Determine the (X, Y) coordinate at the center of the cell enclosing the given text.  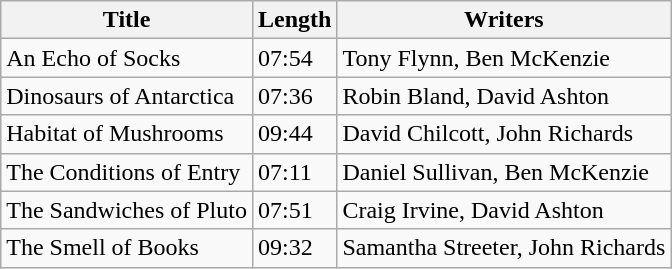
Craig Irvine, David Ashton (504, 210)
The Smell of Books (127, 248)
07:11 (294, 172)
Length (294, 20)
Tony Flynn, Ben McKenzie (504, 58)
07:36 (294, 96)
David Chilcott, John Richards (504, 134)
09:44 (294, 134)
The Sandwiches of Pluto (127, 210)
07:54 (294, 58)
Title (127, 20)
Daniel Sullivan, Ben McKenzie (504, 172)
Dinosaurs of Antarctica (127, 96)
Habitat of Mushrooms (127, 134)
07:51 (294, 210)
Writers (504, 20)
Robin Bland, David Ashton (504, 96)
09:32 (294, 248)
The Conditions of Entry (127, 172)
Samantha Streeter, John Richards (504, 248)
An Echo of Socks (127, 58)
